Detect which cell encompasses the target text, then output its (x, y) center coordinate. 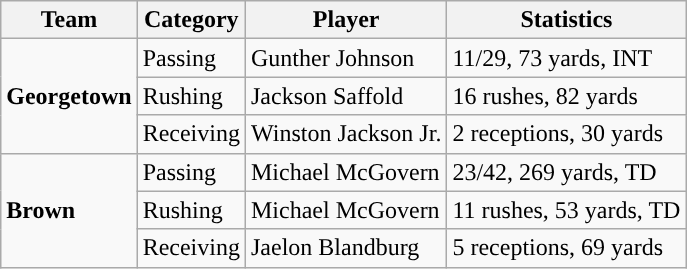
23/42, 269 yards, TD (566, 172)
11 rushes, 53 yards, TD (566, 210)
Jaelon Blandburg (346, 248)
Team (69, 20)
Georgetown (69, 96)
16 rushes, 82 yards (566, 96)
2 receptions, 30 yards (566, 134)
5 receptions, 69 yards (566, 248)
Winston Jackson Jr. (346, 134)
Jackson Saffold (346, 96)
11/29, 73 yards, INT (566, 58)
Category (191, 20)
Brown (69, 210)
Statistics (566, 20)
Player (346, 20)
Gunther Johnson (346, 58)
